For the text-containing cell, return its midpoint in [X, Y] coordinate format. 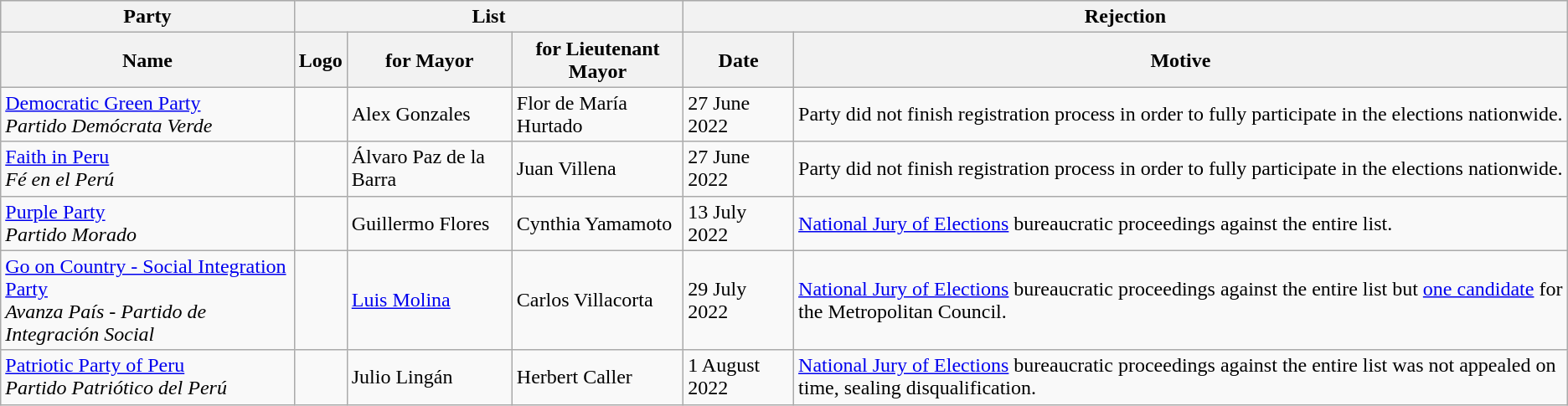
List [489, 17]
for Mayor [429, 60]
for Lieutenant Mayor [597, 60]
National Jury of Elections bureaucratic proceedings against the entire list. [1181, 223]
1 August 2022 [739, 377]
Julio Lingán [429, 377]
Name [147, 60]
Flor de María Hurtado [597, 114]
Patriotic Party of Peru Partido Patriótico del Perú [147, 377]
Guillermo Flores [429, 223]
13 July 2022 [739, 223]
Go on Country - Social Integration Party Avanza País - Partido de Integración Social [147, 300]
Faith in Peru Fé en el Perú [147, 169]
National Jury of Elections bureaucratic proceedings against the entire list but one candidate for the Metropolitan Council. [1181, 300]
National Jury of Elections bureaucratic proceedings against the entire list was not appealed on time, sealing disqualification. [1181, 377]
29 July 2022 [739, 300]
Logo [320, 60]
Herbert Caller [597, 377]
Carlos Villacorta [597, 300]
Date [739, 60]
Alex Gonzales [429, 114]
Álvaro Paz de la Barra [429, 169]
Rejection [1126, 17]
Motive [1181, 60]
Party [147, 17]
Purple Party Partido Morado [147, 223]
Democratic Green Party Partido Demócrata Verde [147, 114]
Luis Molina [429, 300]
Juan Villena [597, 169]
Cynthia Yamamoto [597, 223]
